Output the (x, y) coordinate of the center of the cell containing the given text.  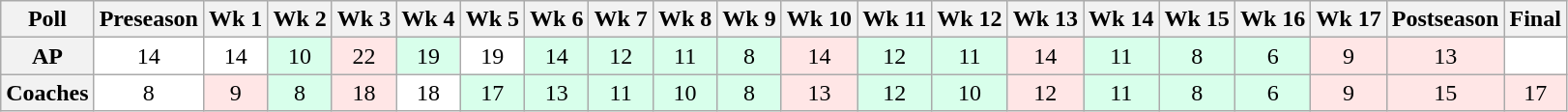
Wk 6 (557, 19)
Poll (47, 19)
Wk 12 (970, 19)
Wk 9 (749, 19)
AP (47, 56)
Wk 4 (428, 19)
Wk 10 (819, 19)
Wk 15 (1197, 19)
22 (363, 56)
Coaches (47, 93)
Final (1535, 19)
Wk 5 (492, 19)
Wk 2 (300, 19)
Preseason (149, 19)
Wk 8 (684, 19)
Wk 1 (235, 19)
15 (1445, 93)
Wk 17 (1349, 19)
Wk 7 (621, 19)
Postseason (1445, 19)
Wk 16 (1272, 19)
Wk 13 (1045, 19)
Wk 14 (1121, 19)
Wk 3 (363, 19)
Wk 11 (895, 19)
